Pinpoint the cell where the given text exists, returning its [x, y] midpoint coordinate. 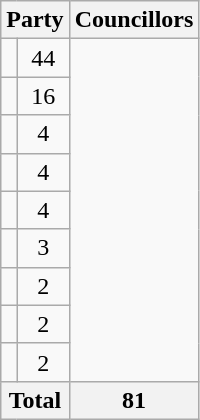
Total [35, 400]
81 [134, 400]
16 [43, 96]
Councillors [134, 20]
44 [43, 58]
3 [43, 248]
Party [35, 20]
